Determine the (X, Y) coordinate at the center of the cell enclosing the given text.  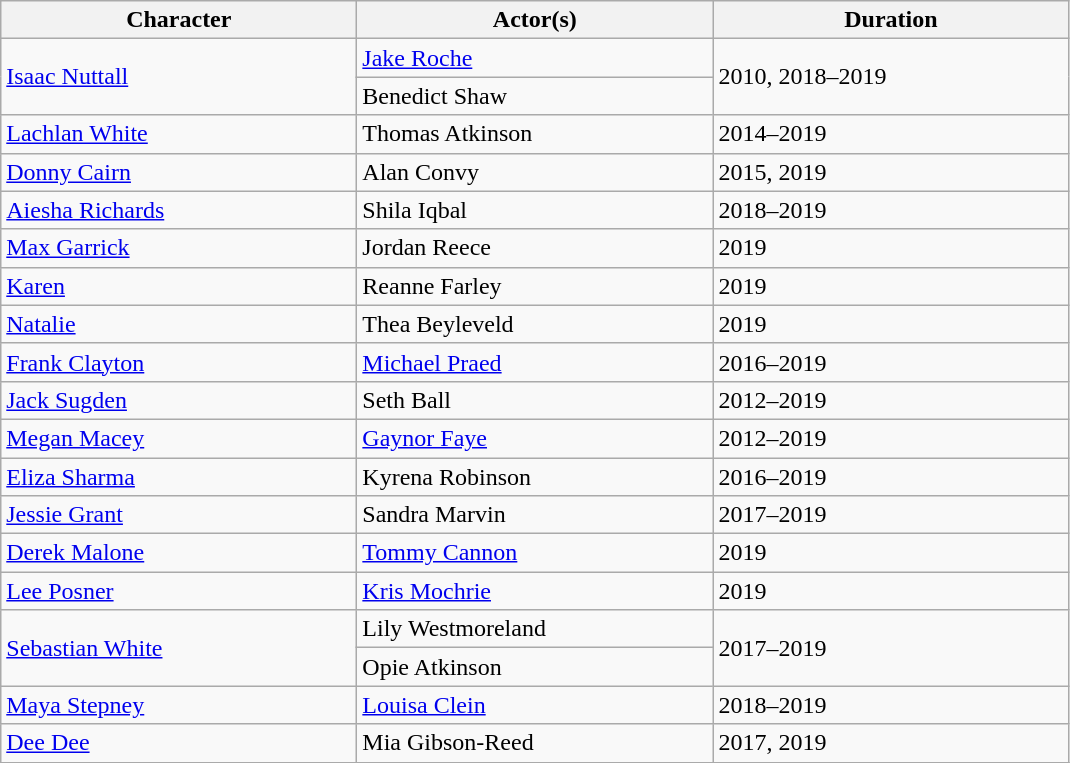
Duration (891, 20)
Derek Malone (179, 553)
Thomas Atkinson (535, 134)
2015, 2019 (891, 172)
Sebastian White (179, 648)
Jack Sugden (179, 400)
Benedict Shaw (535, 96)
Frank Clayton (179, 362)
Lily Westmoreland (535, 629)
Seth Ball (535, 400)
Reanne Farley (535, 286)
Mia Gibson-Reed (535, 743)
Isaac Nuttall (179, 77)
2010, 2018–2019 (891, 77)
Max Garrick (179, 248)
Louisa Clein (535, 705)
Maya Stepney (179, 705)
Actor(s) (535, 20)
Jordan Reece (535, 248)
Karen (179, 286)
Shila Iqbal (535, 210)
Alan Convy (535, 172)
Donny Cairn (179, 172)
Eliza Sharma (179, 477)
Dee Dee (179, 743)
Aiesha Richards (179, 210)
Jessie Grant (179, 515)
Kyrena Robinson (535, 477)
Thea Beyleveld (535, 324)
Lee Posner (179, 591)
Megan Macey (179, 438)
Natalie (179, 324)
Gaynor Faye (535, 438)
Michael Praed (535, 362)
Opie Atkinson (535, 667)
Sandra Marvin (535, 515)
Tommy Cannon (535, 553)
2017, 2019 (891, 743)
Kris Mochrie (535, 591)
Lachlan White (179, 134)
2014–2019 (891, 134)
Character (179, 20)
Jake Roche (535, 58)
